Locate the cell with the specified text and output its (x, y) center coordinate. 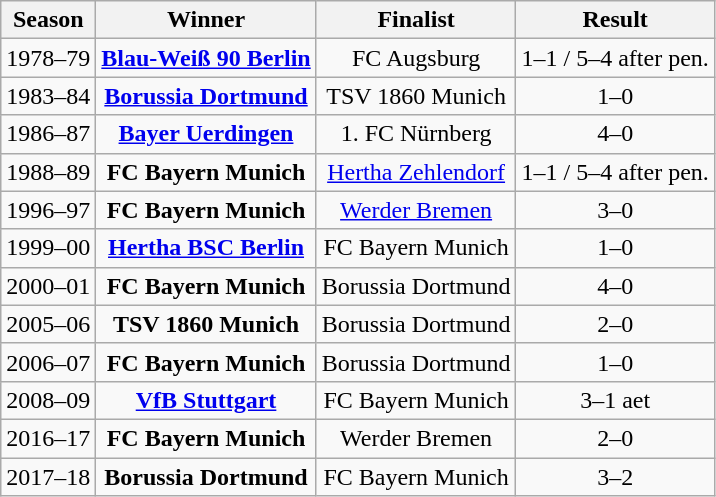
2008–09 (48, 400)
3–1 aet (615, 400)
2005–06 (48, 324)
1999–00 (48, 248)
1986–87 (48, 134)
VfB Stuttgart (206, 400)
Hertha BSC Berlin (206, 248)
1988–89 (48, 172)
Hertha Zehlendorf (416, 172)
2016–17 (48, 438)
2006–07 (48, 362)
1983–84 (48, 96)
2017–18 (48, 477)
Finalist (416, 20)
Winner (206, 20)
Season (48, 20)
Result (615, 20)
FC Augsburg (416, 58)
3–2 (615, 477)
2000–01 (48, 286)
3–0 (615, 210)
1. FC Nürnberg (416, 134)
Bayer Uerdingen (206, 134)
1996–97 (48, 210)
Blau-Weiß 90 Berlin (206, 58)
1978–79 (48, 58)
